Identify which cell holds the provided text, then report its [X, Y] central coordinate. 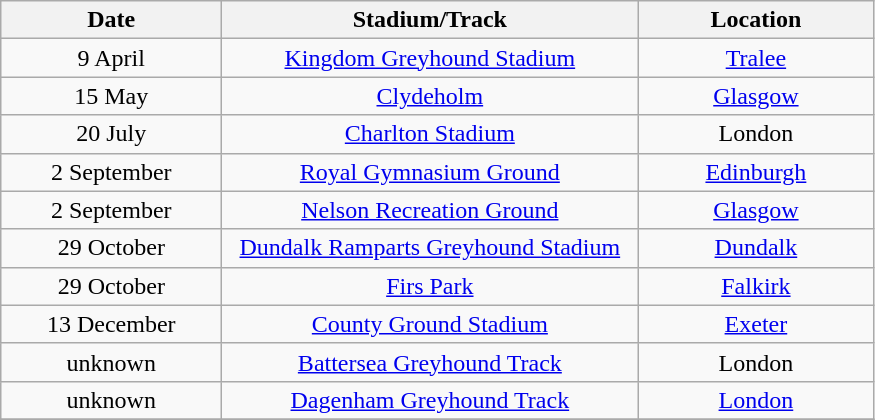
Firs Park [430, 286]
Dundalk Ramparts Greyhound Stadium [430, 248]
13 December [112, 324]
Dagenham Greyhound Track [430, 400]
Battersea Greyhound Track [430, 362]
Charlton Stadium [430, 134]
County Ground Stadium [430, 324]
Tralee [756, 58]
Stadium/Track [430, 20]
Kingdom Greyhound Stadium [430, 58]
Royal Gymnasium Ground [430, 172]
Location [756, 20]
Nelson Recreation Ground [430, 210]
9 April [112, 58]
Falkirk [756, 286]
Date [112, 20]
Clydeholm [430, 96]
20 July [112, 134]
Dundalk [756, 248]
Edinburgh [756, 172]
15 May [112, 96]
Exeter [756, 324]
